Pinpoint the cell where the given text exists, returning its (X, Y) midpoint coordinate. 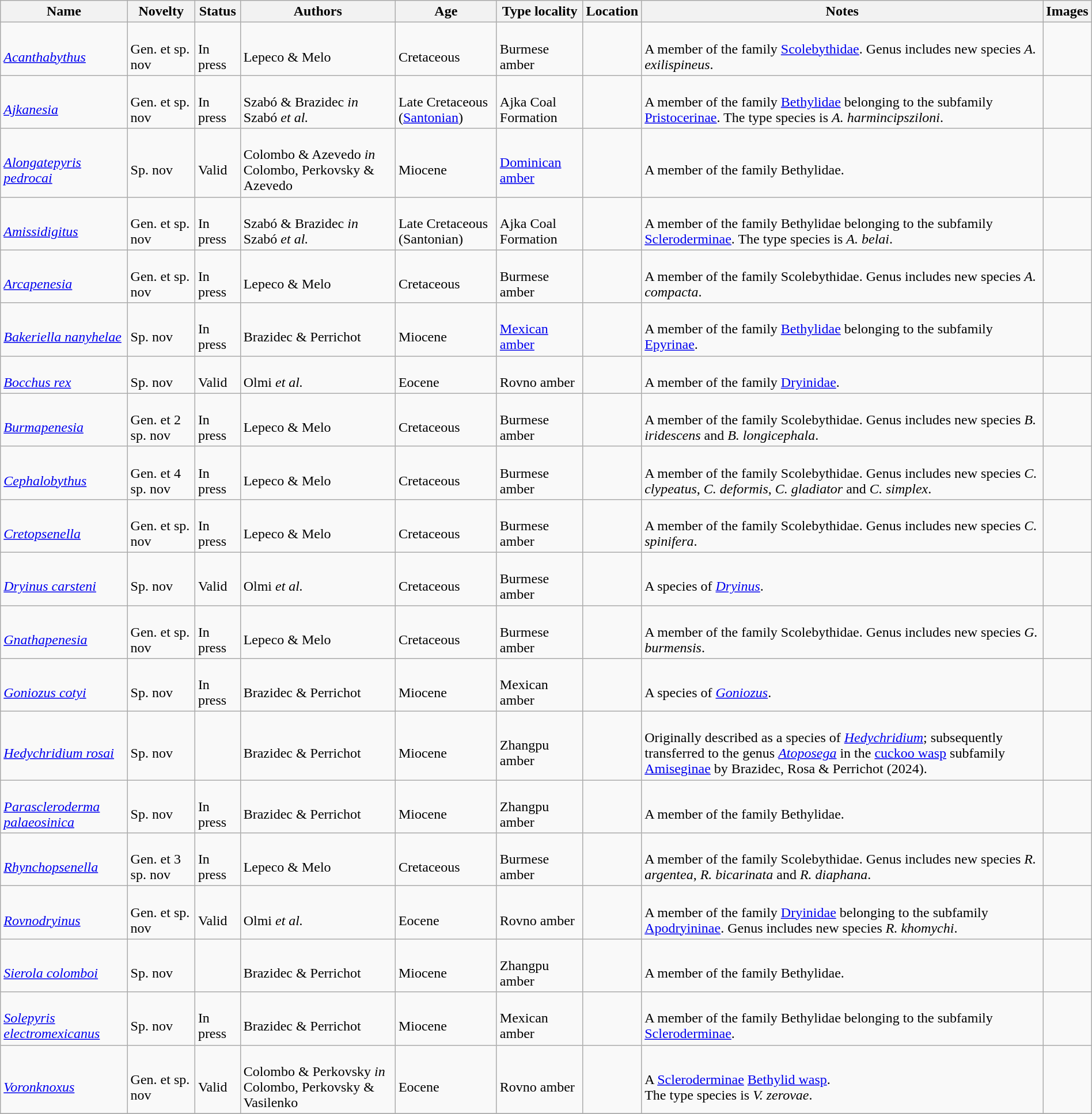
A member of the family Scolebythidae. Genus includes new species R. argentea, R. bicarinata and R. diaphana. (842, 860)
Acanthabythus (64, 49)
Images (1067, 12)
Location (612, 12)
A member of the family Scolebythidae. Genus includes new species A. compacta. (842, 276)
Bakeriella nanyhelae (64, 329)
A member of the family Scolebythidae. Genus includes new species A. exilispineus. (842, 49)
Amissidigitus (64, 223)
A member of the family Scolebythidae. Genus includes new species G. burmensis. (842, 632)
Bocchus rex (64, 374)
Solepyris electromexicanus (64, 1018)
A member of the family Scolebythidae. Genus includes new species C. clypeatus, C. deformis, C. gladiator and C. simplex. (842, 473)
A species of Dryinus. (842, 579)
Name (64, 12)
A species of Goniozus. (842, 685)
Rovnodryinus (64, 913)
Alongatepyris pedrocai (64, 162)
A member of the family Dryinidae. (842, 374)
A member of the family Bethylidae belonging to the subfamily Pristocerinae. The type species is A. harmincipsziloni. (842, 102)
Dominican amber (540, 162)
Notes (842, 12)
Gen. et 2 sp. nov (161, 420)
Goniozus cotyi (64, 685)
A member of the family Bethylidae belonging to the subfamily Scleroderminae. (842, 1018)
Status (218, 12)
Gnathapenesia (64, 632)
Age (446, 12)
Ajkanesia (64, 102)
Rhynchopsenella (64, 860)
Dryinus carsteni (64, 579)
A member of the family Scolebythidae. Genus includes new species C. spinifera. (842, 526)
Colombo & Perkovsky in Colombo, Perkovsky & Vasilenko (318, 1079)
Sierola colomboi (64, 965)
Voronknoxus (64, 1079)
Arcapenesia (64, 276)
Type locality (540, 12)
A member of the family Scolebythidae. Genus includes new species B. iridescens and B. longicephala. (842, 420)
Burmapenesia (64, 420)
Parascleroderma palaeosinica (64, 807)
A member of the family Dryinidae belonging to the subfamily Apodryininae. Genus includes new species R. khomychi. (842, 913)
A Scleroderminae Bethylid wasp. The type species is V. zerovae. (842, 1079)
A member of the family Bethylidae belonging to the subfamily Epyrinae. (842, 329)
Novelty (161, 12)
Gen. et 3 sp. nov (161, 860)
Hedychridium rosai (64, 746)
Gen. et 4 sp. nov (161, 473)
Colombo & Azevedo in Colombo, Perkovsky & Azevedo (318, 162)
A member of the family Bethylidae belonging to the subfamily Scleroderminae. The type species is A. belai. (842, 223)
Authors (318, 12)
Cretopsenella (64, 526)
Cephalobythus (64, 473)
